Locate the cell with the specified text and output its (X, Y) center coordinate. 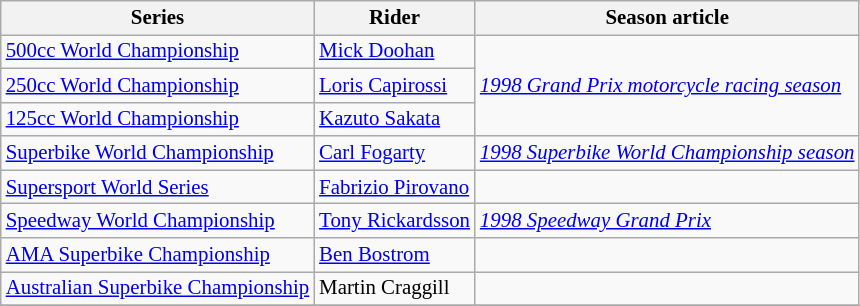
1998 Grand Prix motorcycle racing season (668, 85)
Tony Rickardsson (394, 221)
Supersport World Series (158, 187)
125cc World Championship (158, 119)
Season article (668, 18)
Series (158, 18)
Ben Bostrom (394, 255)
250cc World Championship (158, 85)
Fabrizio Pirovano (394, 187)
Australian Superbike Championship (158, 288)
Speedway World Championship (158, 221)
Rider (394, 18)
Carl Fogarty (394, 153)
500cc World Championship (158, 51)
Martin Craggill (394, 288)
Mick Doohan (394, 51)
Superbike World Championship (158, 153)
AMA Superbike Championship (158, 255)
Kazuto Sakata (394, 119)
Loris Capirossi (394, 85)
1998 Speedway Grand Prix (668, 221)
1998 Superbike World Championship season (668, 153)
